Pinpoint the cell where the given text exists, returning its (x, y) midpoint coordinate. 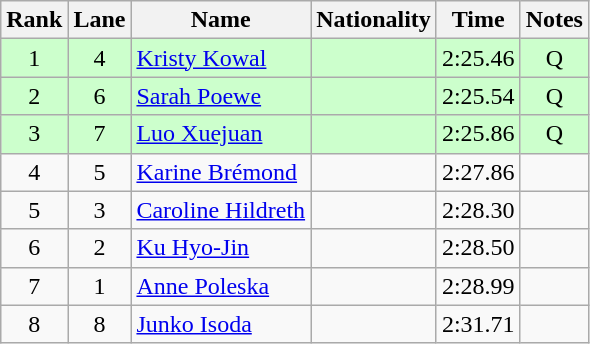
Ku Hyo-Jin (221, 248)
Luo Xuejuan (221, 134)
Caroline Hildreth (221, 210)
Junko Isoda (221, 324)
2:25.46 (478, 58)
2:27.86 (478, 172)
2:28.99 (478, 286)
Kristy Kowal (221, 58)
2:28.30 (478, 210)
2:25.86 (478, 134)
Name (221, 20)
Anne Poleska (221, 286)
Lane (100, 20)
2:28.50 (478, 248)
Rank (34, 20)
Nationality (374, 20)
2:25.54 (478, 96)
Sarah Poewe (221, 96)
Notes (554, 20)
Time (478, 20)
2:31.71 (478, 324)
Karine Brémond (221, 172)
